Scan for the cell matching the given text and deliver its [x, y] coordinate at center. 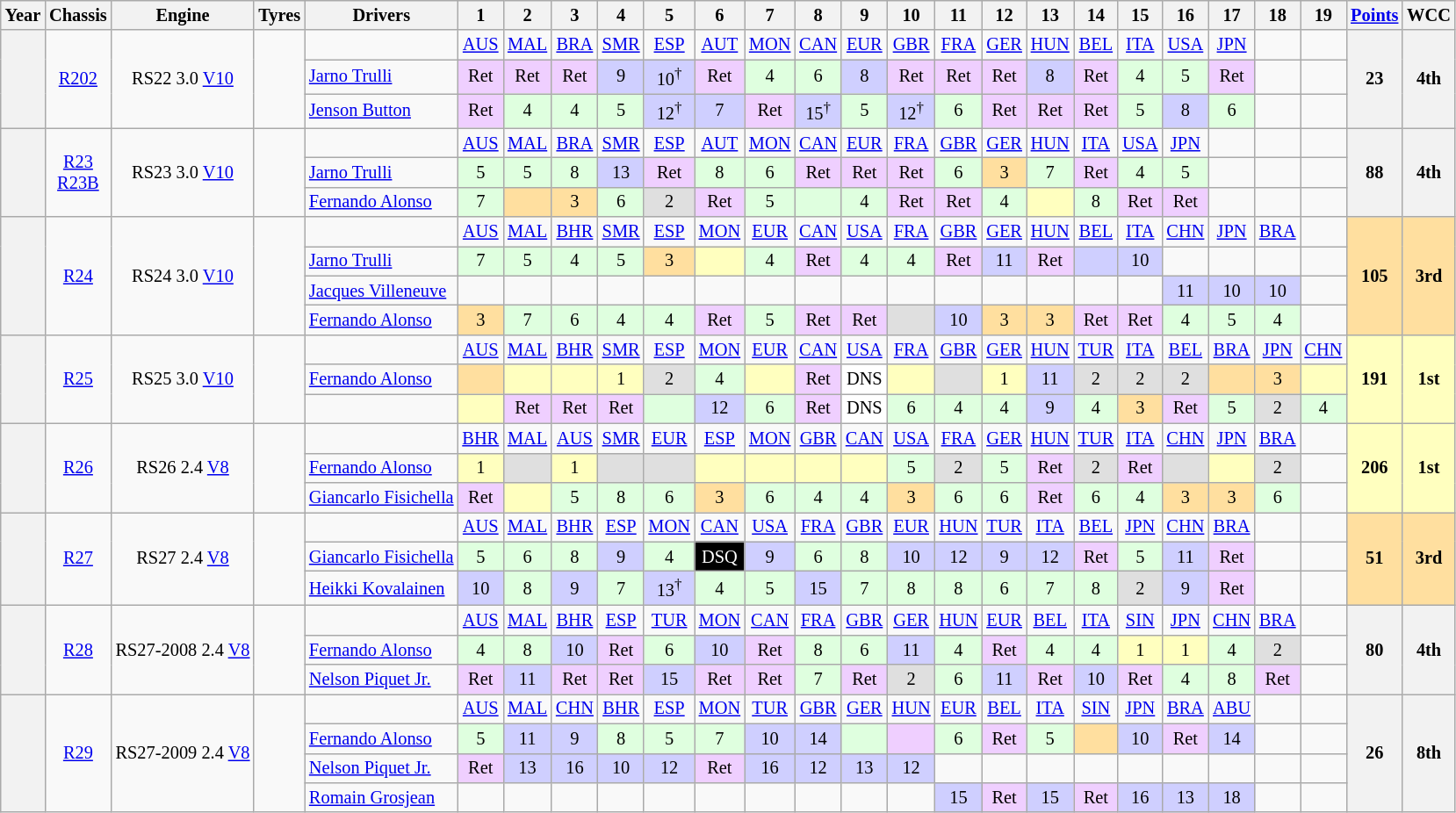
Points [1374, 15]
WCC [1429, 15]
105 [1374, 276]
RS27-2009 2.4 V8 [183, 753]
Romain Grosjean [381, 797]
RS27-2008 2.4 V8 [183, 650]
RS25 3.0 V10 [183, 379]
R28 [77, 650]
80 [1374, 650]
RS27 2.4 V8 [183, 558]
RS24 3.0 V10 [183, 276]
Jenson Button [381, 111]
8th [1429, 753]
88 [1374, 172]
R29 [77, 753]
R202 [77, 79]
13† [669, 588]
191 [1374, 379]
RS22 3.0 V10 [183, 79]
17 [1231, 15]
Year [23, 15]
R23R23B [77, 172]
23 [1374, 79]
10† [669, 77]
Jacques Villeneuve [381, 291]
Chassis [77, 15]
R24 [77, 276]
R27 [77, 558]
ABU [1231, 709]
RS26 2.4 V8 [183, 467]
Heikki Kovalainen [381, 588]
26 [1374, 753]
19 [1324, 15]
R25 [77, 379]
15† [818, 111]
DSQ [720, 557]
R26 [77, 467]
Tyres [279, 15]
Drivers [381, 15]
Engine [183, 15]
206 [1374, 467]
RS23 3.0 V10 [183, 172]
51 [1374, 558]
